Return (x, y) of the center of cell containing provided text 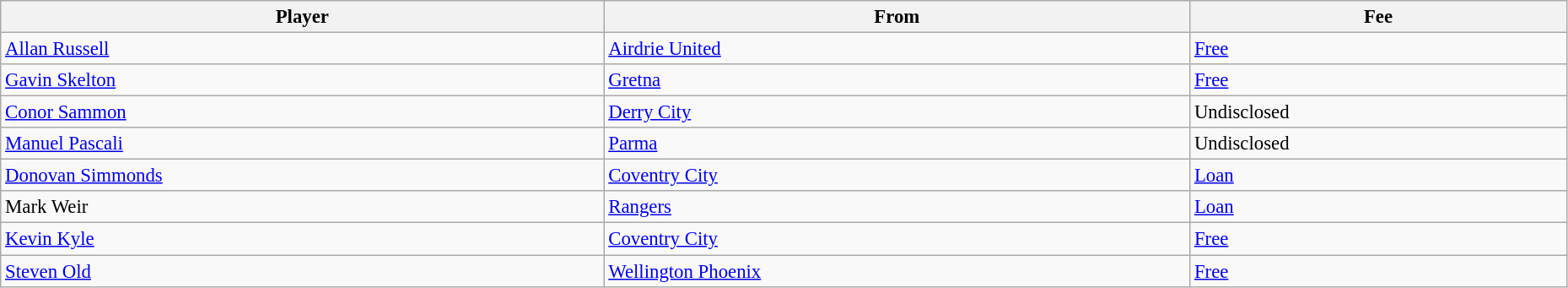
From (897, 17)
Manuel Pascali (302, 144)
Airdrie United (897, 49)
Parma (897, 144)
Mark Weir (302, 207)
Allan Russell (302, 49)
Rangers (897, 207)
Derry City (897, 112)
Player (302, 17)
Conor Sammon (302, 112)
Steven Old (302, 271)
Kevin Kyle (302, 239)
Donovan Simmonds (302, 176)
Gavin Skelton (302, 80)
Gretna (897, 80)
Fee (1378, 17)
Wellington Phoenix (897, 271)
